Extract the (X, Y) coordinate from the center of the cell holding the provided text.  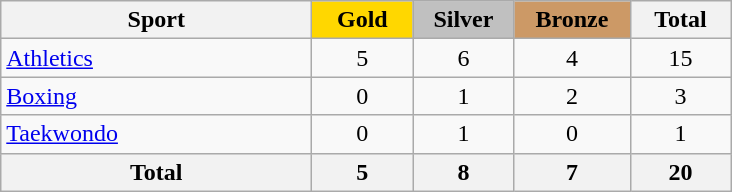
Silver (464, 20)
Gold (362, 20)
Athletics (156, 58)
Sport (156, 20)
2 (572, 96)
Taekwondo (156, 134)
20 (680, 172)
15 (680, 58)
Boxing (156, 96)
7 (572, 172)
3 (680, 96)
4 (572, 58)
6 (464, 58)
Bronze (572, 20)
8 (464, 172)
